Provide the (x, y) coordinate of the cell's center where the given text is located.  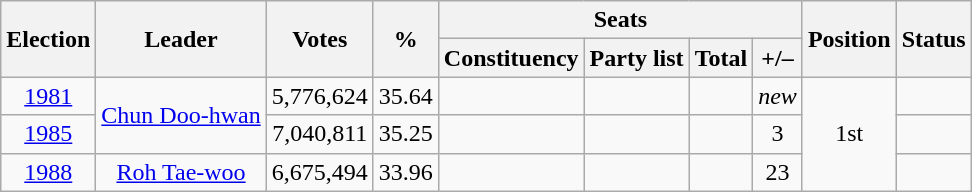
Status (934, 39)
Party list (636, 58)
+/– (778, 58)
% (406, 39)
3 (778, 134)
Roh Tae-woo (181, 172)
35.64 (406, 96)
Leader (181, 39)
Votes (320, 39)
new (778, 96)
Position (849, 39)
6,675,494 (320, 172)
33.96 (406, 172)
1st (849, 134)
1985 (48, 134)
Constituency (511, 58)
Total (721, 58)
7,040,811 (320, 134)
5,776,624 (320, 96)
1981 (48, 96)
Election (48, 39)
Seats (620, 20)
1988 (48, 172)
23 (778, 172)
35.25 (406, 134)
Chun Doo-hwan (181, 115)
